Extract the [x, y] coordinate from the center of the cell holding the provided text.  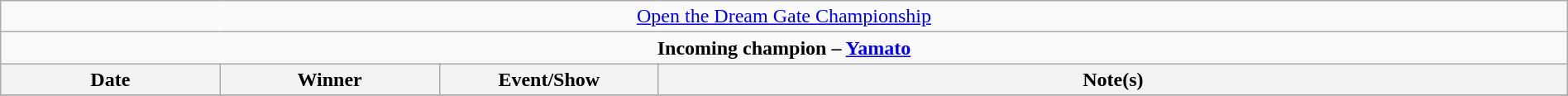
Winner [329, 79]
Incoming champion – Yamato [784, 48]
Note(s) [1113, 79]
Event/Show [549, 79]
Date [111, 79]
Open the Dream Gate Championship [784, 17]
